Determine the [X, Y] coordinate at the center of the cell enclosing the given text.  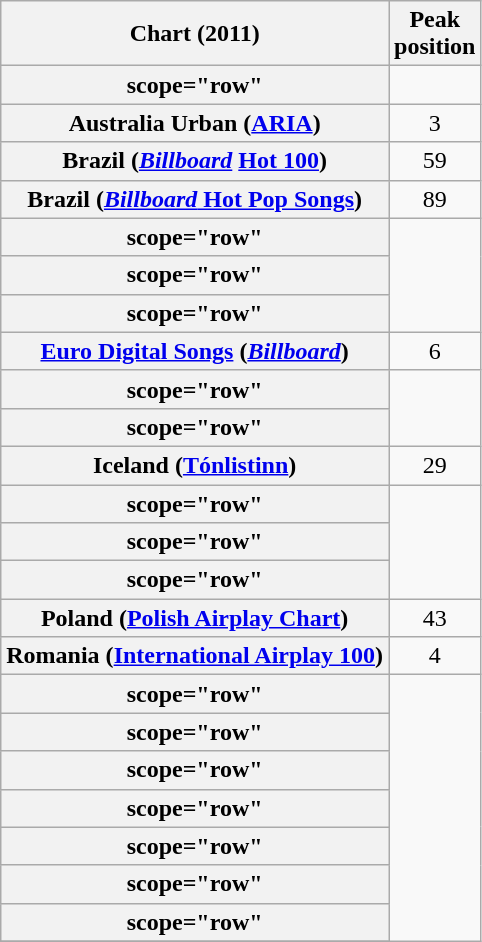
Poland (Polish Airplay Chart) [195, 618]
89 [434, 199]
6 [434, 351]
59 [434, 161]
4 [434, 656]
Romania (International Airplay 100) [195, 656]
3 [434, 123]
Peakposition [434, 34]
Euro Digital Songs (Billboard) [195, 351]
Chart (2011) [195, 34]
Australia Urban (ARIA) [195, 123]
Iceland (Tónlistinn) [195, 465]
Brazil (Billboard Hot Pop Songs) [195, 199]
43 [434, 618]
Brazil (Billboard Hot 100) [195, 161]
29 [434, 465]
